For the text-containing cell, return its midpoint in [x, y] coordinate format. 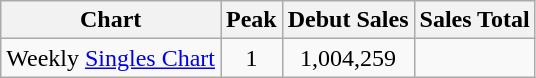
Debut Sales [348, 20]
Peak [252, 20]
Chart [111, 20]
1 [252, 58]
Weekly Singles Chart [111, 58]
1,004,259 [348, 58]
Sales Total [474, 20]
